For the text-containing cell, return its midpoint in (x, y) coordinate format. 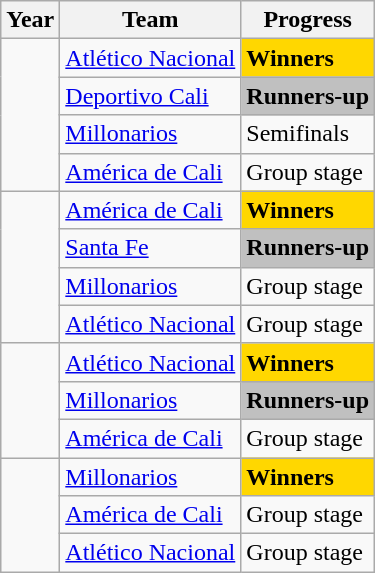
Year (30, 20)
Semifinals (308, 134)
Progress (308, 20)
Santa Fe (150, 248)
Deportivo Cali (150, 96)
Team (150, 20)
